From the cell containing the given text, extract its center point as (x, y) coordinate. 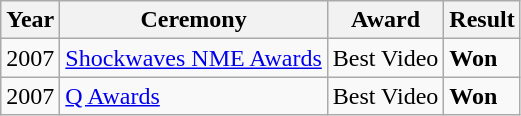
Shockwaves NME Awards (194, 58)
Q Awards (194, 96)
Result (482, 20)
Ceremony (194, 20)
Year (30, 20)
Award (386, 20)
